Find where the given text appears and provide that cell's center as (X, Y) coordinate. 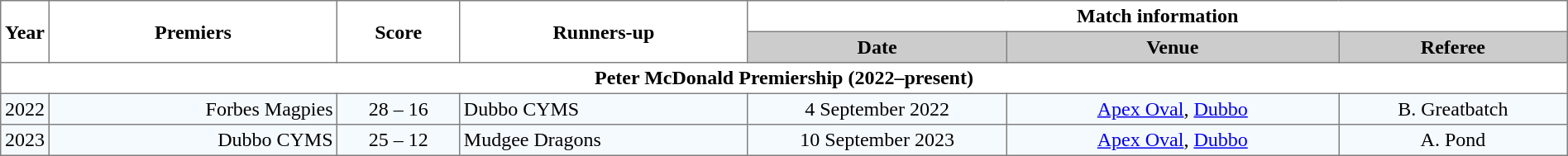
Mudgee Dragons (604, 140)
10 September 2023 (877, 140)
Score (399, 31)
2022 (25, 109)
Forbes Magpies (194, 109)
Peter McDonald Premiership (2022–present) (784, 78)
2023 (25, 140)
28 – 16 (399, 109)
Year (25, 31)
Runners-up (604, 31)
4 September 2022 (877, 109)
B. Greatbatch (1454, 109)
Referee (1454, 47)
Date (877, 47)
Premiers (194, 31)
Venue (1173, 47)
Match information (1158, 17)
A. Pond (1454, 140)
25 – 12 (399, 140)
